Locate the cell with the specified text and output its (X, Y) center coordinate. 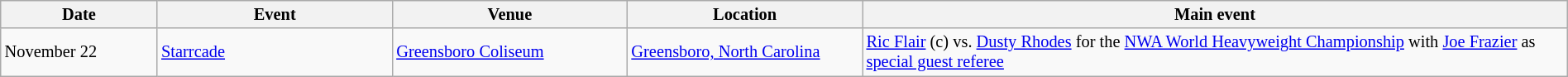
Main event (1216, 14)
Ric Flair (c) vs. Dusty Rhodes for the NWA World Heavyweight Championship with Joe Frazier as special guest referee (1216, 52)
November 22 (79, 52)
Venue (509, 14)
Greensboro Coliseum (509, 52)
Event (275, 14)
Starrcade (275, 52)
Date (79, 14)
Greensboro, North Carolina (745, 52)
Location (745, 14)
